Identify which cell holds the provided text, then report its [X, Y] central coordinate. 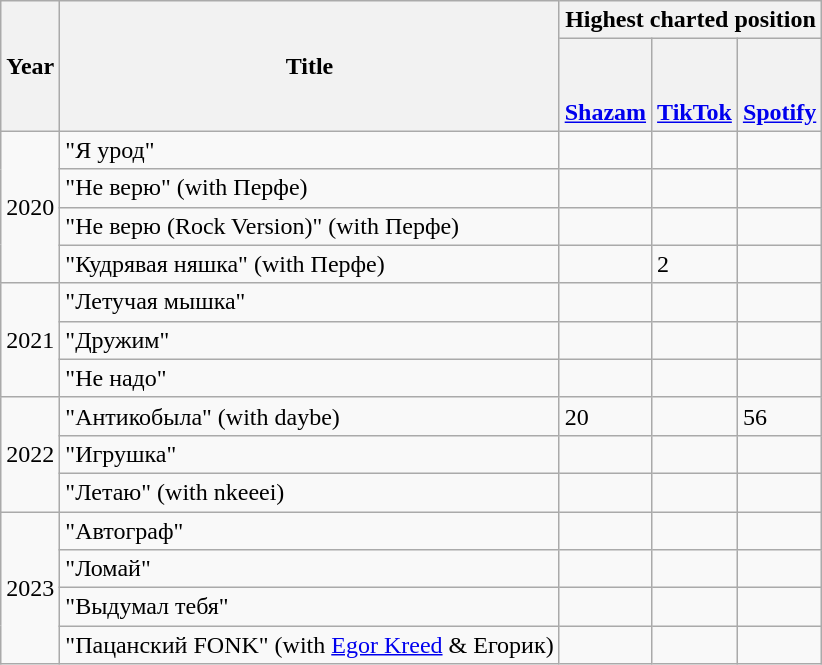
"Кудрявая няшка" (with Перфе) [310, 264]
"Летаю" (with nkeeei) [310, 492]
"Летучая мышка" [310, 302]
2021 [30, 340]
2022 [30, 454]
Spotify [779, 85]
56 [779, 416]
"Я урод" [310, 150]
TikTok [695, 85]
"Антикобыла" (with daybe) [310, 416]
"Выдумал тебя" [310, 607]
20 [605, 416]
Year [30, 66]
"Дружим" [310, 340]
2020 [30, 207]
Highest charted position [690, 20]
"Автограф" [310, 531]
"Игрушка" [310, 454]
"Не верю (Rock Version)" (with Перфе) [310, 226]
"Не верю" (with Перфе) [310, 188]
Title [310, 66]
Shazam [605, 85]
2 [695, 264]
"Не надо" [310, 378]
"Ломай" [310, 569]
2023 [30, 588]
"Пацанский FONK" (with Egor Kreed & Егорик) [310, 645]
